Find where the given text appears and provide that cell's center as [X, Y] coordinate. 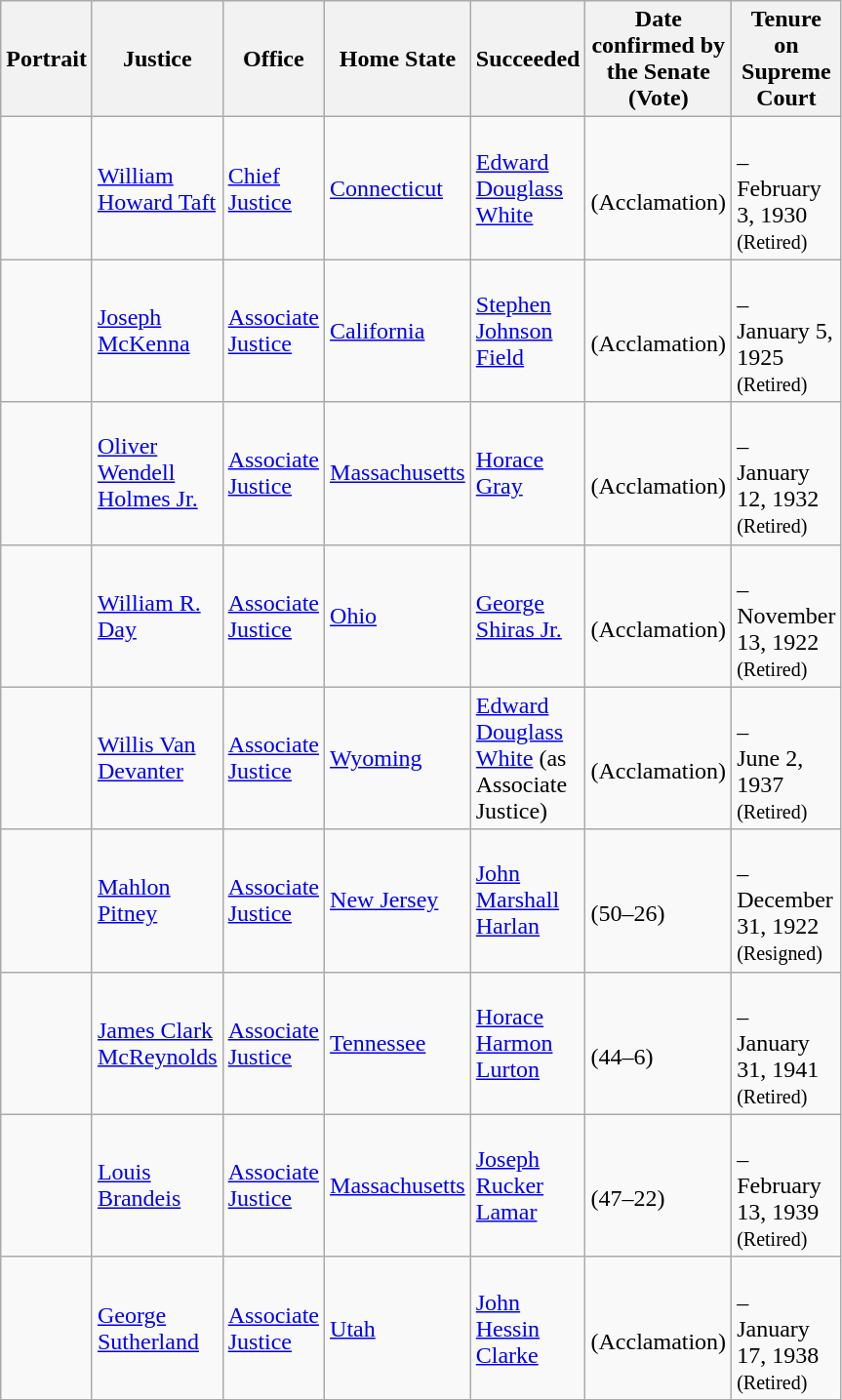
–February 3, 1930(Retired) [786, 188]
California [398, 331]
Edward Douglass White (as Associate Justice) [528, 758]
Wyoming [398, 758]
Mahlon Pitney [157, 900]
William Howard Taft [157, 188]
William R. Day [157, 616]
–November 13, 1922(Retired) [786, 616]
Succeeded [528, 59]
Date confirmed by the Senate(Vote) [659, 59]
(47–22) [659, 1185]
–January 17, 1938(Retired) [786, 1328]
Chief Justice [273, 188]
Stephen Johnson Field [528, 331]
New Jersey [398, 900]
James Clark McReynolds [157, 1043]
–June 2, 1937(Retired) [786, 758]
Tennessee [398, 1043]
Edward Douglass White [528, 188]
George Sutherland [157, 1328]
Joseph Rucker Lamar [528, 1185]
(44–6) [659, 1043]
Home State [398, 59]
–January 31, 1941(Retired) [786, 1043]
Connecticut [398, 188]
Willis Van Devanter [157, 758]
–February 13, 1939(Retired) [786, 1185]
Louis Brandeis [157, 1185]
–January 5, 1925(Retired) [786, 331]
Justice [157, 59]
John Hessin Clarke [528, 1328]
George Shiras Jr. [528, 616]
(50–26) [659, 900]
Joseph McKenna [157, 331]
Portrait [47, 59]
Office [273, 59]
Utah [398, 1328]
Tenure on Supreme Court [786, 59]
John Marshall Harlan [528, 900]
Oliver Wendell Holmes Jr. [157, 473]
Ohio [398, 616]
Horace Gray [528, 473]
Horace Harmon Lurton [528, 1043]
–January 12, 1932(Retired) [786, 473]
–December 31, 1922(Resigned) [786, 900]
